Pinpoint the cell where the given text exists, returning its (X, Y) midpoint coordinate. 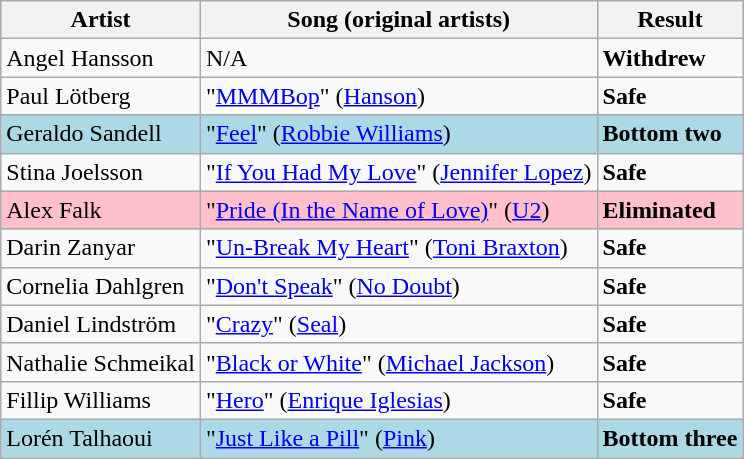
N/A (398, 58)
"Un-Break My Heart" (Toni Braxton) (398, 248)
Angel Hansson (101, 58)
"Hero" (Enrique Iglesias) (398, 400)
Nathalie Schmeikal (101, 362)
"Don't Speak" (No Doubt) (398, 286)
"Crazy" (Seal) (398, 324)
"Pride (In the Name of Love)" (U2) (398, 210)
Alex Falk (101, 210)
"Black or White" (Michael Jackson) (398, 362)
Song (original artists) (398, 20)
Daniel Lindström (101, 324)
Geraldo Sandell (101, 134)
Darin Zanyar (101, 248)
"MMMBop" (Hanson) (398, 96)
"Feel" (Robbie Williams) (398, 134)
Withdrew (670, 58)
Paul Lötberg (101, 96)
Bottom three (670, 438)
Cornelia Dahlgren (101, 286)
Stina Joelsson (101, 172)
Lorén Talhaoui (101, 438)
"If You Had My Love" (Jennifer Lopez) (398, 172)
Bottom two (670, 134)
Fillip Williams (101, 400)
"Just Like a Pill" (Pink) (398, 438)
Eliminated (670, 210)
Artist (101, 20)
Result (670, 20)
